Find where the given text appears and provide that cell's center as [x, y] coordinate. 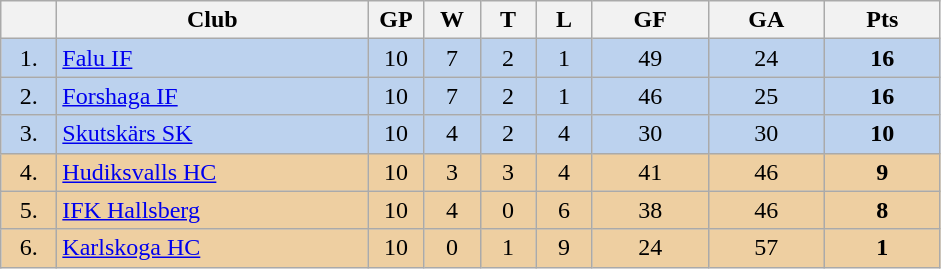
GA [766, 20]
2. [29, 96]
Falu IF [212, 58]
25 [766, 96]
41 [650, 172]
8 [882, 210]
57 [766, 248]
Club [212, 20]
Forshaga IF [212, 96]
6. [29, 248]
6 [564, 210]
5. [29, 210]
Skutskärs SK [212, 134]
Hudiksvalls HC [212, 172]
1. [29, 58]
T [508, 20]
38 [650, 210]
GP [396, 20]
Karlskoga HC [212, 248]
IFK Hallsberg [212, 210]
3. [29, 134]
Pts [882, 20]
4. [29, 172]
W [452, 20]
L [564, 20]
49 [650, 58]
GF [650, 20]
